Output the [X, Y] coordinate of the center of the cell containing the given text.  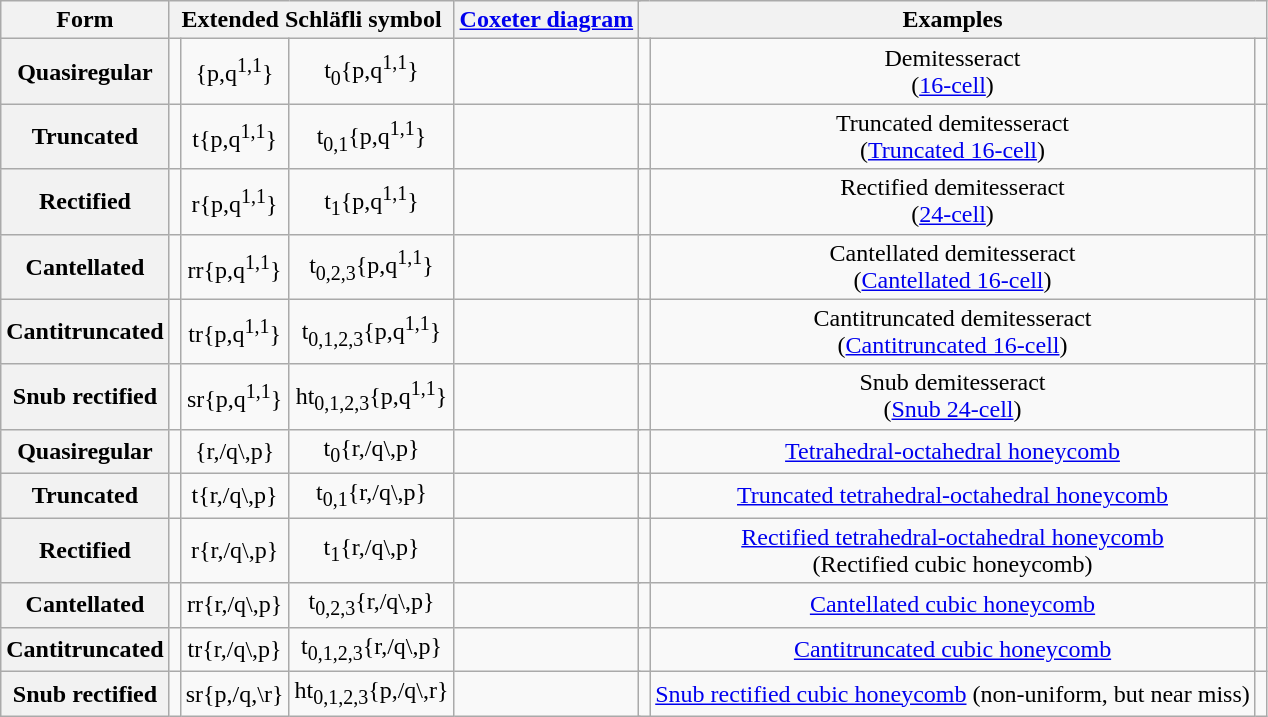
t0{p,q1,1} [372, 72]
Coxeter diagram [546, 20]
r{p,q1,1} [234, 202]
Extended Schläfli symbol [312, 20]
ht0,1,2,3{p,q1,1} [372, 396]
Snub rectified cubic honeycomb (non-uniform, but near miss) [953, 694]
Cantitruncated demitesseract(Cantitruncated 16-cell) [953, 332]
t{p,q1,1} [234, 136]
Cantellated cubic honeycomb [953, 605]
r{r,/q\,p} [234, 550]
Snub demitesseract(Snub 24-cell) [953, 396]
Rectified demitesseract(24-cell) [953, 202]
t0,1{p,q1,1} [372, 136]
Cantellated demitesseract(Cantellated 16-cell) [953, 266]
{r,/q\,p} [234, 451]
sr{p,q1,1} [234, 396]
t0,1,2,3{r,/q\,p} [372, 649]
Rectified tetrahedral-octahedral honeycomb(Rectified cubic honeycomb) [953, 550]
t0,1{r,/q\,p} [372, 496]
Truncated tetrahedral-octahedral honeycomb [953, 496]
t{r,/q\,p} [234, 496]
Examples [953, 20]
sr{p,/q,\r} [234, 694]
ht0,1,2,3{p,/q\,r} [372, 694]
t0,2,3{r,/q\,p} [372, 605]
Truncated demitesseract(Truncated 16-cell) [953, 136]
tr{r,/q\,p} [234, 649]
Cantitruncated cubic honeycomb [953, 649]
t1{r,/q\,p} [372, 550]
t1{p,q1,1} [372, 202]
rr{r,/q\,p} [234, 605]
t0,2,3{p,q1,1} [372, 266]
Demitesseract(16-cell) [953, 72]
t0,1,2,3{p,q1,1} [372, 332]
rr{p,q1,1} [234, 266]
Tetrahedral-octahedral honeycomb [953, 451]
tr{p,q1,1} [234, 332]
Form [85, 20]
{p,q1,1} [234, 72]
t0{r,/q\,p} [372, 451]
